Identify which cell holds the provided text, then report its (X, Y) central coordinate. 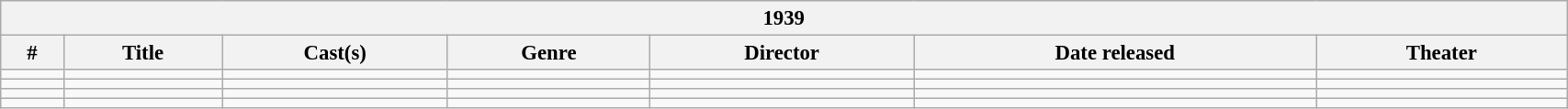
Genre (548, 53)
Director (783, 53)
# (32, 53)
1939 (784, 18)
Theater (1442, 53)
Title (143, 53)
Cast(s) (334, 53)
Date released (1115, 53)
